Pinpoint the cell where the given text exists, returning its (x, y) midpoint coordinate. 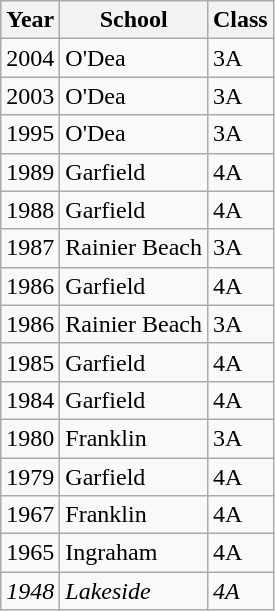
1967 (30, 515)
1984 (30, 400)
Ingraham (134, 553)
1989 (30, 172)
Lakeside (134, 591)
2004 (30, 58)
1995 (30, 134)
1985 (30, 362)
Class (240, 20)
1979 (30, 477)
1988 (30, 210)
School (134, 20)
1987 (30, 248)
Year (30, 20)
1980 (30, 438)
1965 (30, 553)
2003 (30, 96)
1948 (30, 591)
